Return the [X, Y] coordinate for the center point of the cell that contains the specified text.  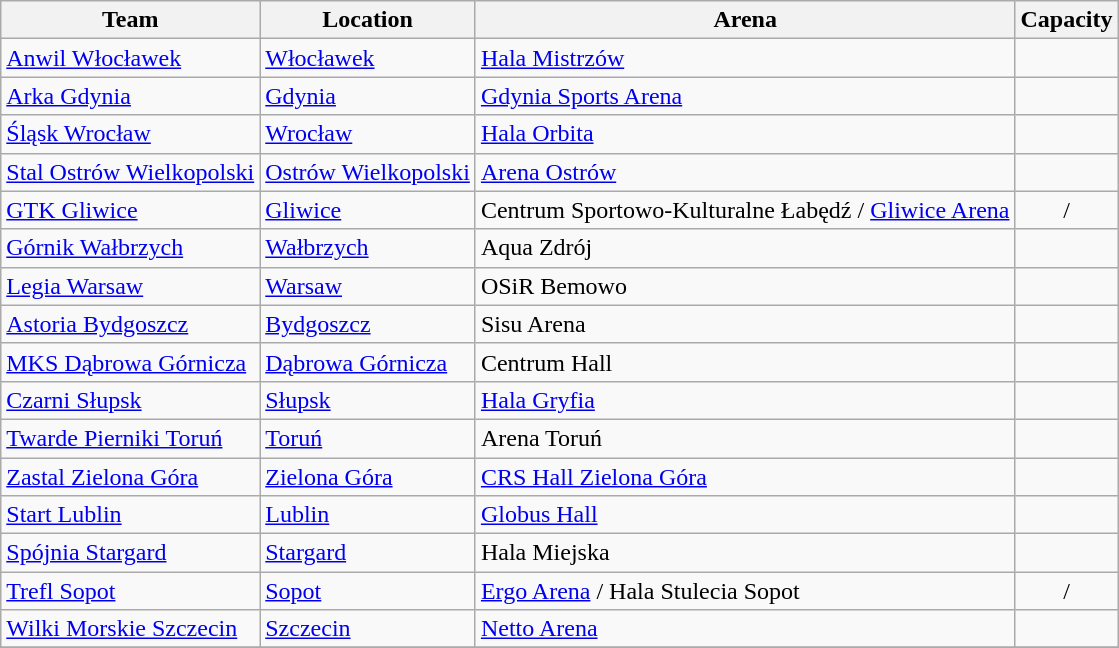
Centrum Sportowo-Kulturalne Łabędź / Gliwice Arena [745, 210]
Włocławek [368, 58]
Gdynia [368, 96]
Arena Ostrów [745, 172]
Aqua Zdrój [745, 248]
Lublin [368, 515]
Arka Gdynia [130, 96]
Warsaw [368, 286]
Hala Orbita [745, 134]
Słupsk [368, 400]
Trefl Sopot [130, 591]
Location [368, 20]
Arena Toruń [745, 438]
Twarde Pierniki Toruń [130, 438]
Dąbrowa Górnicza [368, 362]
Szczecin [368, 629]
Spójnia Stargard [130, 553]
Anwil Włocławek [130, 58]
Gliwice [368, 210]
GTK Gliwice [130, 210]
Wałbrzych [368, 248]
Centrum Hall [745, 362]
Hala Gryfia [745, 400]
OSiR Bemowo [745, 286]
Wilki Morskie Szczecin [130, 629]
Hala Miejska [745, 553]
Netto Arena [745, 629]
Zielona Góra [368, 477]
Hala Mistrzów [745, 58]
Czarni Słupsk [130, 400]
CRS Hall Zielona Góra [745, 477]
MKS Dąbrowa Górnicza [130, 362]
Bydgoszcz [368, 324]
Team [130, 20]
Wrocław [368, 134]
Śląsk Wrocław [130, 134]
Zastal Zielona Góra [130, 477]
Ergo Arena / Hala Stulecia Sopot [745, 591]
Stal Ostrów Wielkopolski [130, 172]
Start Lublin [130, 515]
Sisu Arena [745, 324]
Stargard [368, 553]
Górnik Wałbrzych [130, 248]
Gdynia Sports Arena [745, 96]
Globus Hall [745, 515]
Capacity [1066, 20]
Arena [745, 20]
Sopot [368, 591]
Toruń [368, 438]
Legia Warsaw [130, 286]
Astoria Bydgoszcz [130, 324]
Ostrów Wielkopolski [368, 172]
